Extract the (x, y) coordinate from the center of the cell holding the provided text.  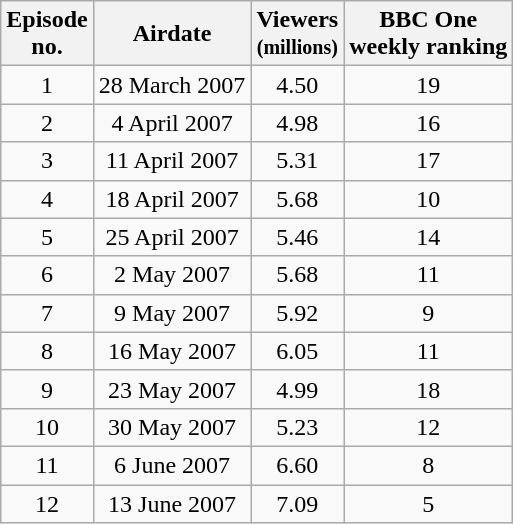
2 May 2007 (172, 275)
1 (47, 85)
BBC Oneweekly ranking (428, 34)
5.46 (298, 237)
3 (47, 161)
16 May 2007 (172, 351)
5.31 (298, 161)
Viewers(millions) (298, 34)
16 (428, 123)
19 (428, 85)
17 (428, 161)
5.92 (298, 313)
14 (428, 237)
28 March 2007 (172, 85)
13 June 2007 (172, 503)
Episodeno. (47, 34)
18 (428, 389)
6 (47, 275)
4 (47, 199)
23 May 2007 (172, 389)
6 June 2007 (172, 465)
18 April 2007 (172, 199)
6.60 (298, 465)
4.99 (298, 389)
6.05 (298, 351)
2 (47, 123)
5.23 (298, 427)
9 May 2007 (172, 313)
7 (47, 313)
4.98 (298, 123)
11 April 2007 (172, 161)
4.50 (298, 85)
Airdate (172, 34)
4 April 2007 (172, 123)
7.09 (298, 503)
30 May 2007 (172, 427)
25 April 2007 (172, 237)
